Determine the (x, y) coordinate at the center of the cell enclosing the given text.  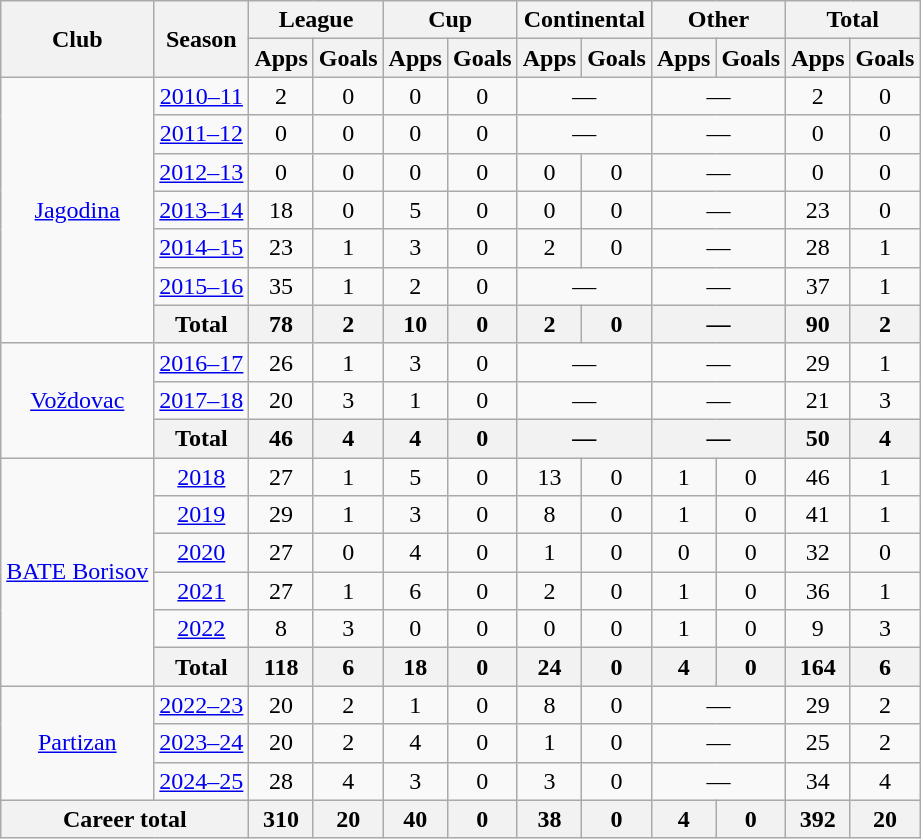
2015–16 (202, 286)
78 (281, 324)
40 (415, 819)
2019 (202, 515)
2013–14 (202, 210)
2024–25 (202, 781)
2023–24 (202, 743)
2020 (202, 553)
Continental (584, 20)
Career total (125, 819)
2014–15 (202, 248)
2017–18 (202, 400)
50 (818, 438)
Cup (450, 20)
Partizan (78, 743)
310 (281, 819)
League (316, 20)
Jagodina (78, 210)
2021 (202, 591)
2022 (202, 629)
24 (549, 667)
21 (818, 400)
34 (818, 781)
26 (281, 362)
392 (818, 819)
Other (718, 20)
36 (818, 591)
41 (818, 515)
2010–11 (202, 96)
Season (202, 39)
2018 (202, 477)
10 (415, 324)
37 (818, 286)
13 (549, 477)
2016–17 (202, 362)
118 (281, 667)
2022–23 (202, 705)
90 (818, 324)
25 (818, 743)
BATE Borisov (78, 572)
Voždovac (78, 400)
2011–12 (202, 134)
2012–13 (202, 172)
9 (818, 629)
164 (818, 667)
35 (281, 286)
Club (78, 39)
38 (549, 819)
32 (818, 553)
